Determine the [X, Y] coordinate at the center of the cell enclosing the given text.  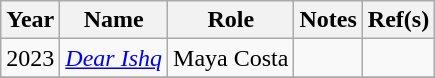
Name [114, 20]
Maya Costa [231, 58]
Ref(s) [398, 20]
Notes [328, 20]
2023 [30, 58]
Year [30, 20]
Dear Ishq [114, 58]
Role [231, 20]
